Search for the cell housing the specified text and yield its [x, y] center coordinate. 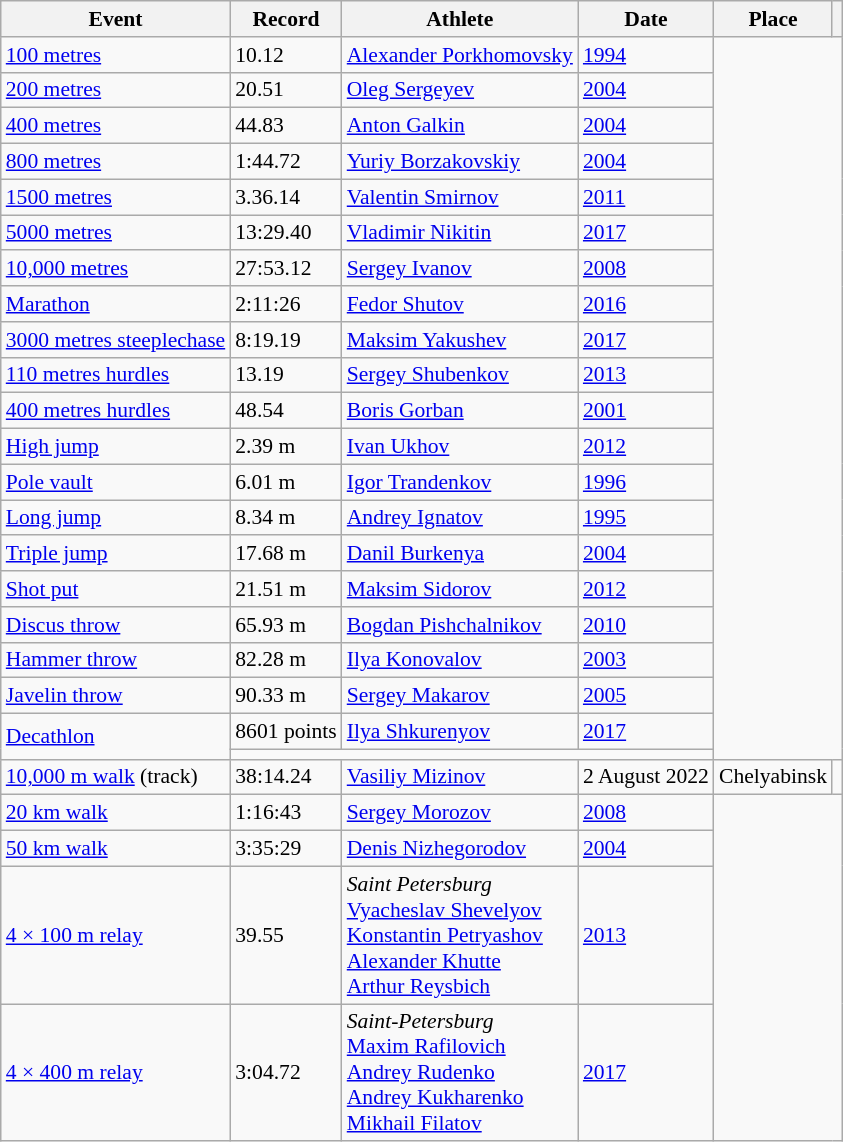
27:53.12 [286, 269]
38:14.24 [286, 777]
400 metres hurdles [116, 411]
44.83 [286, 126]
High jump [116, 447]
Saint PetersburgVyacheslav ShevelyovKonstantin PetryashovAlexander KhutteArthur Reysbich [460, 935]
8601 points [286, 732]
Vasiliy Mizinov [460, 777]
100 metres [116, 55]
5000 metres [116, 233]
2:11:26 [286, 304]
1996 [646, 482]
Shot put [116, 589]
Oleg Sergeyev [460, 90]
Record [286, 19]
2001 [646, 411]
20.51 [286, 90]
90.33 m [286, 696]
65.93 m [286, 625]
2005 [646, 696]
Yuriy Borzakovskiy [460, 162]
13:29.40 [286, 233]
1994 [646, 55]
21.51 m [286, 589]
Marathon [116, 304]
1995 [646, 518]
1:16:43 [286, 813]
Place [773, 19]
48.54 [286, 411]
Date [646, 19]
2016 [646, 304]
3:04.72 [286, 1073]
8:19.19 [286, 340]
Alexander Porkhomovsky [460, 55]
8.34 m [286, 518]
Ilya Shkurenyov [460, 732]
Anton Galkin [460, 126]
Bogdan Pishchalnikov [460, 625]
3:35:29 [286, 849]
800 metres [116, 162]
Sergey Makarov [460, 696]
10.12 [286, 55]
Sergey Shubenkov [460, 375]
39.55 [286, 935]
Long jump [116, 518]
6.01 m [286, 482]
13.19 [286, 375]
Triple jump [116, 554]
Decathlon [116, 737]
Ivan Ukhov [460, 447]
2010 [646, 625]
Valentin Smirnov [460, 197]
Maksim Sidorov [460, 589]
Discus throw [116, 625]
2011 [646, 197]
Maksim Yakushev [460, 340]
Sergey Ivanov [460, 269]
4 × 400 m relay [116, 1073]
Sergey Morozov [460, 813]
Andrey Ignatov [460, 518]
17.68 m [286, 554]
200 metres [116, 90]
Athlete [460, 19]
Fedor Shutov [460, 304]
Hammer throw [116, 660]
20 km walk [116, 813]
1:44.72 [286, 162]
2.39 m [286, 447]
Denis Nizhegorodov [460, 849]
Boris Gorban [460, 411]
10,000 m walk (track) [116, 777]
Event [116, 19]
Danil Burkenya [460, 554]
400 metres [116, 126]
Saint-PetersburgMaxim RafilovichAndrey RudenkoAndrey KukharenkoMikhail Filatov [460, 1073]
Chelyabinsk [773, 777]
Vladimir Nikitin [460, 233]
82.28 m [286, 660]
2 August 2022 [646, 777]
1500 metres [116, 197]
Pole vault [116, 482]
Javelin throw [116, 696]
2003 [646, 660]
10,000 metres [116, 269]
3000 metres steeplechase [116, 340]
Ilya Konovalov [460, 660]
110 metres hurdles [116, 375]
Igor Trandenkov [460, 482]
50 km walk [116, 849]
4 × 100 m relay [116, 935]
3.36.14 [286, 197]
